Pinpoint the cell where the given text exists, returning its (x, y) midpoint coordinate. 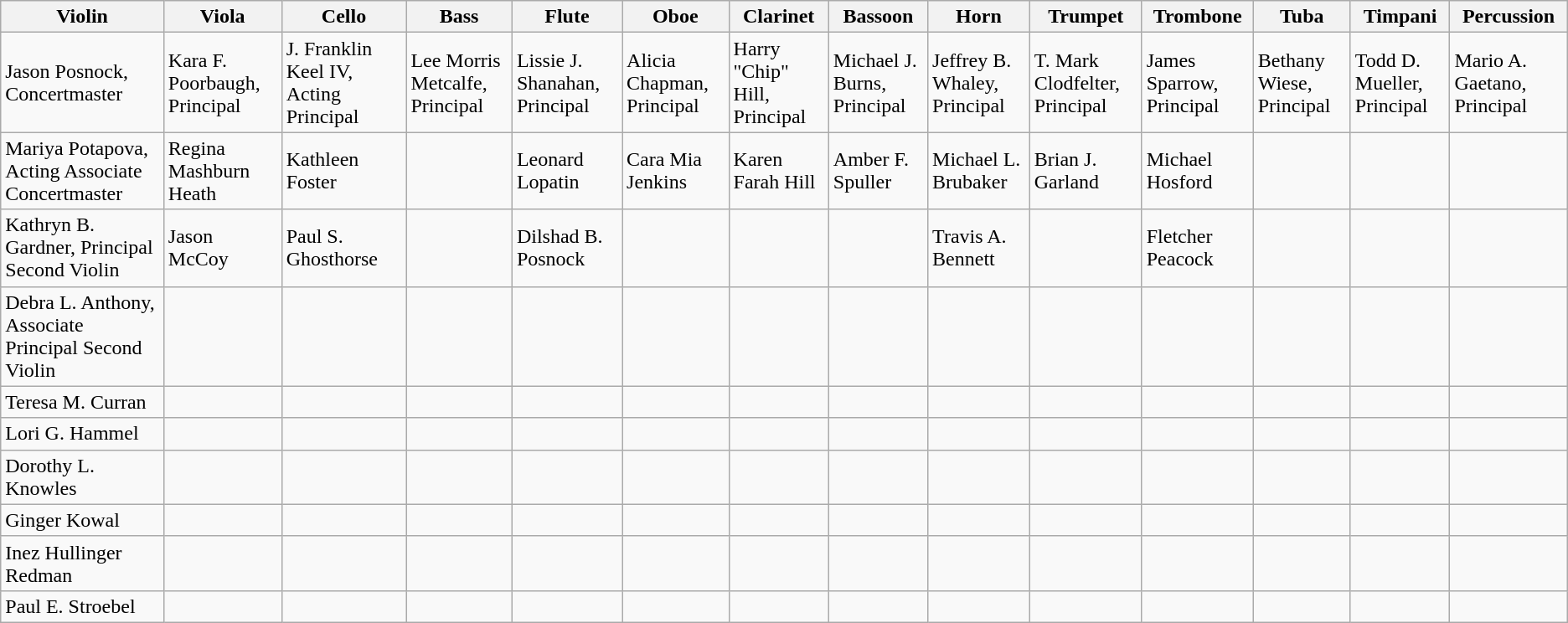
Paul E. Stroebel (82, 606)
Karen Farah Hill (779, 171)
Mario A. Gaetano, Principal (1509, 82)
Oboe (676, 17)
Horn (979, 17)
Percussion (1509, 17)
Jason McCoy (223, 248)
T. Mark Clodfelter, Principal (1086, 82)
Jeffrey B. Whaley, Principal (979, 82)
Paul S. Ghosthorse (343, 248)
Leonard Lopatin (566, 171)
Clarinet (779, 17)
Regina Mashburn Heath (223, 171)
Mariya Potapova, Acting Associate Concertmaster (82, 171)
Cello (343, 17)
Inez Hullinger Redman (82, 563)
Alicia Chapman, Principal (676, 82)
Todd D. Mueller, Principal (1400, 82)
Cara Mia Jenkins (676, 171)
Amber F. Spuller (878, 171)
Dilshad B. Posnock (566, 248)
J. Franklin Keel IV, Acting Principal (343, 82)
Lori G. Hammel (82, 434)
Debra L. Anthony, Associate Principal Second Violin (82, 337)
Michael Hosford (1198, 171)
Teresa M. Curran (82, 402)
Brian J. Garland (1086, 171)
Fletcher Peacock (1198, 248)
Jason Posnock, Concertmaster (82, 82)
Lissie J. Shanahan, Principal (566, 82)
Bass (459, 17)
Dorothy L. Knowles (82, 477)
Ginger Kowal (82, 520)
Lee Morris Metcalfe, Principal (459, 82)
Harry "Chip" Hill, Principal (779, 82)
Michael J. Burns, Principal (878, 82)
Bassoon (878, 17)
Trumpet (1086, 17)
Kathleen Foster (343, 171)
Bethany Wiese, Principal (1302, 82)
Travis A. Bennett (979, 248)
Violin (82, 17)
Timpani (1400, 17)
James Sparrow, Principal (1198, 82)
Viola (223, 17)
Tuba (1302, 17)
Michael L. Brubaker (979, 171)
Flute (566, 17)
Kara F. Poorbaugh, Principal (223, 82)
Trombone (1198, 17)
Kathryn B. Gardner, Principal Second Violin (82, 248)
